Capture the cell that displays the provided text and extract its (X, Y) central coordinate. 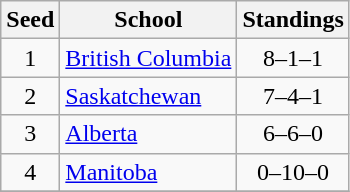
School (148, 20)
Saskatchewan (148, 96)
1 (30, 58)
Alberta (148, 134)
6–6–0 (293, 134)
2 (30, 96)
Standings (293, 20)
3 (30, 134)
0–10–0 (293, 172)
British Columbia (148, 58)
8–1–1 (293, 58)
7–4–1 (293, 96)
4 (30, 172)
Manitoba (148, 172)
Seed (30, 20)
